Return (x, y) of the center of cell containing provided text 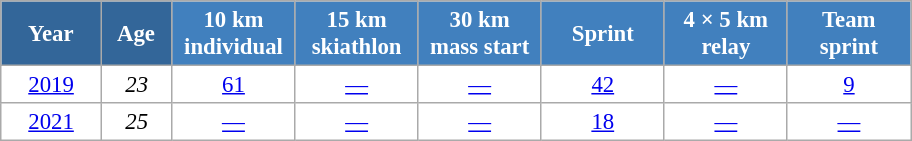
42 (602, 85)
23 (136, 85)
2019 (52, 85)
Sprint (602, 34)
18 (602, 122)
30 km mass start (480, 34)
61 (234, 85)
Year (52, 34)
4 × 5 km relay (726, 34)
2021 (52, 122)
25 (136, 122)
Age (136, 34)
Team sprint (848, 34)
10 km individual (234, 34)
9 (848, 85)
15 km skiathlon (356, 34)
